Extract the (x, y) coordinate from the center of the cell holding the provided text.  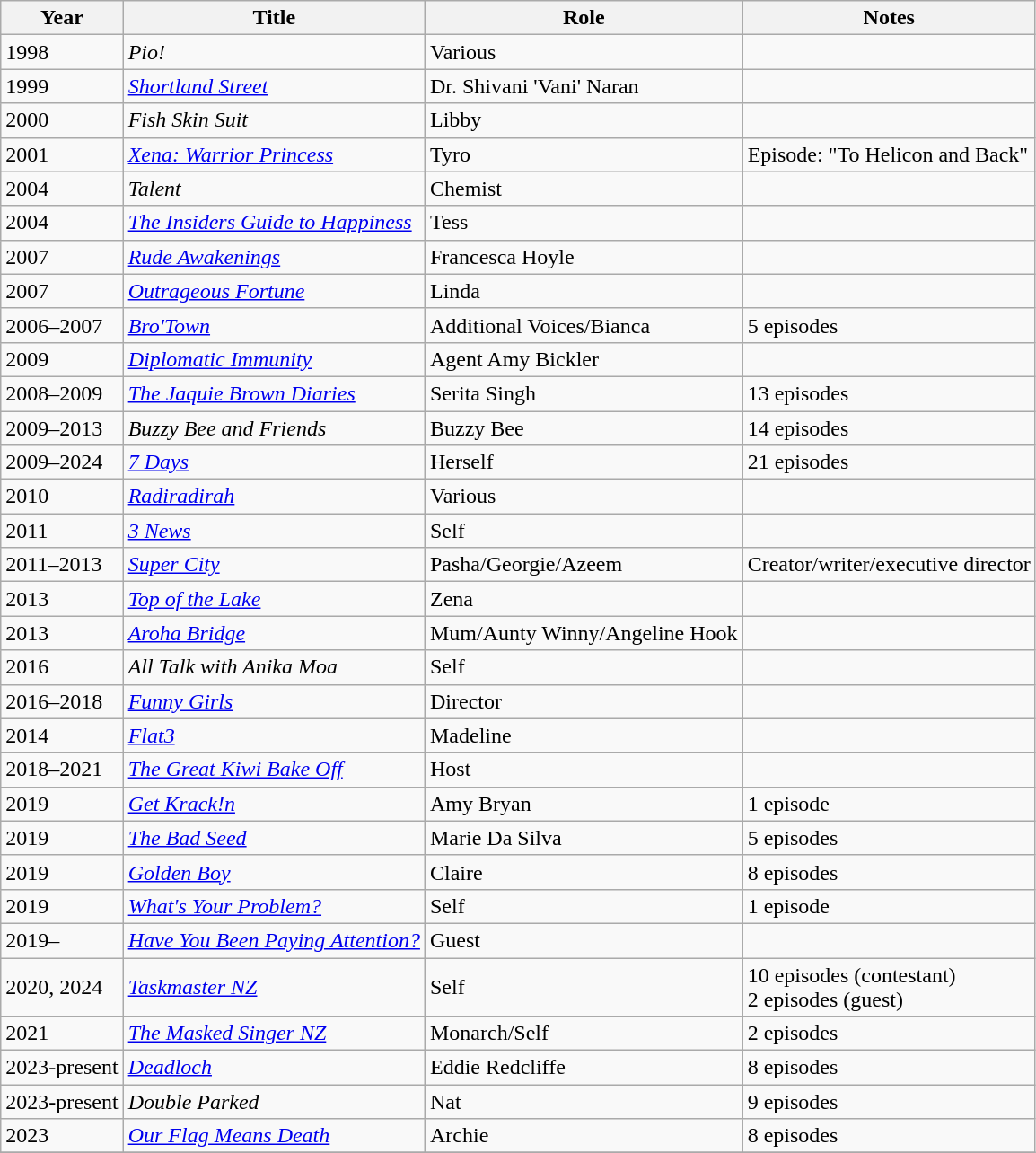
Bro'Town (274, 325)
Have You Been Paying Attention? (274, 940)
Flat3 (274, 735)
Notes (889, 18)
Pasha/Georgie/Azeem (584, 565)
Pio! (274, 52)
Aroha Bridge (274, 633)
Creator/writer/executive director (889, 565)
Chemist (584, 189)
2020, 2024 (62, 986)
2016 (62, 667)
Zena (584, 599)
Monarch/Self (584, 1034)
2 episodes (889, 1034)
9 episodes (889, 1102)
Double Parked (274, 1102)
All Talk with Anika Moa (274, 667)
2009–2024 (62, 462)
Francesca Hoyle (584, 257)
2011–2013 (62, 565)
2019– (62, 940)
10 episodes (contestant)2 episodes (guest) (889, 986)
2009 (62, 359)
Serita Singh (584, 393)
2001 (62, 154)
7 Days (274, 462)
What's Your Problem? (274, 906)
2023 (62, 1136)
Tyro (584, 154)
Fish Skin Suit (274, 120)
Deadloch (274, 1068)
The Jaquie Brown Diaries (274, 393)
The Bad Seed (274, 838)
Madeline (584, 735)
2008–2009 (62, 393)
Year (62, 18)
Host (584, 770)
Radiradirah (274, 497)
13 episodes (889, 393)
Episode: "To Helicon and Back" (889, 154)
Mum/Aunty Winny/Angeline Hook (584, 633)
1999 (62, 86)
Buzzy Bee and Friends (274, 428)
2014 (62, 735)
1998 (62, 52)
21 episodes (889, 462)
Guest (584, 940)
Our Flag Means Death (274, 1136)
Archie (584, 1136)
Dr. Shivani 'Vani' Naran (584, 86)
Role (584, 18)
2016–2018 (62, 701)
Rude Awakenings (274, 257)
Additional Voices/Bianca (584, 325)
The Insiders Guide to Happiness (274, 223)
Funny Girls (274, 701)
14 episodes (889, 428)
Amy Bryan (584, 804)
2018–2021 (62, 770)
Nat (584, 1102)
Golden Boy (274, 872)
Xena: Warrior Princess (274, 154)
Shortland Street (274, 86)
Top of the Lake (274, 599)
Herself (584, 462)
Super City (274, 565)
2006–2007 (62, 325)
Marie Da Silva (584, 838)
Claire (584, 872)
2021 (62, 1034)
2009–2013 (62, 428)
Tess (584, 223)
The Great Kiwi Bake Off (274, 770)
3 News (274, 531)
2010 (62, 497)
Diplomatic Immunity (274, 359)
Director (584, 701)
Title (274, 18)
Talent (274, 189)
2000 (62, 120)
Get Krack!n (274, 804)
2011 (62, 531)
Outrageous Fortune (274, 291)
Agent Amy Bickler (584, 359)
Linda (584, 291)
Eddie Redcliffe (584, 1068)
The Masked Singer NZ (274, 1034)
Taskmaster NZ (274, 986)
Buzzy Bee (584, 428)
Libby (584, 120)
